Search for the cell housing the specified text and yield its (X, Y) center coordinate. 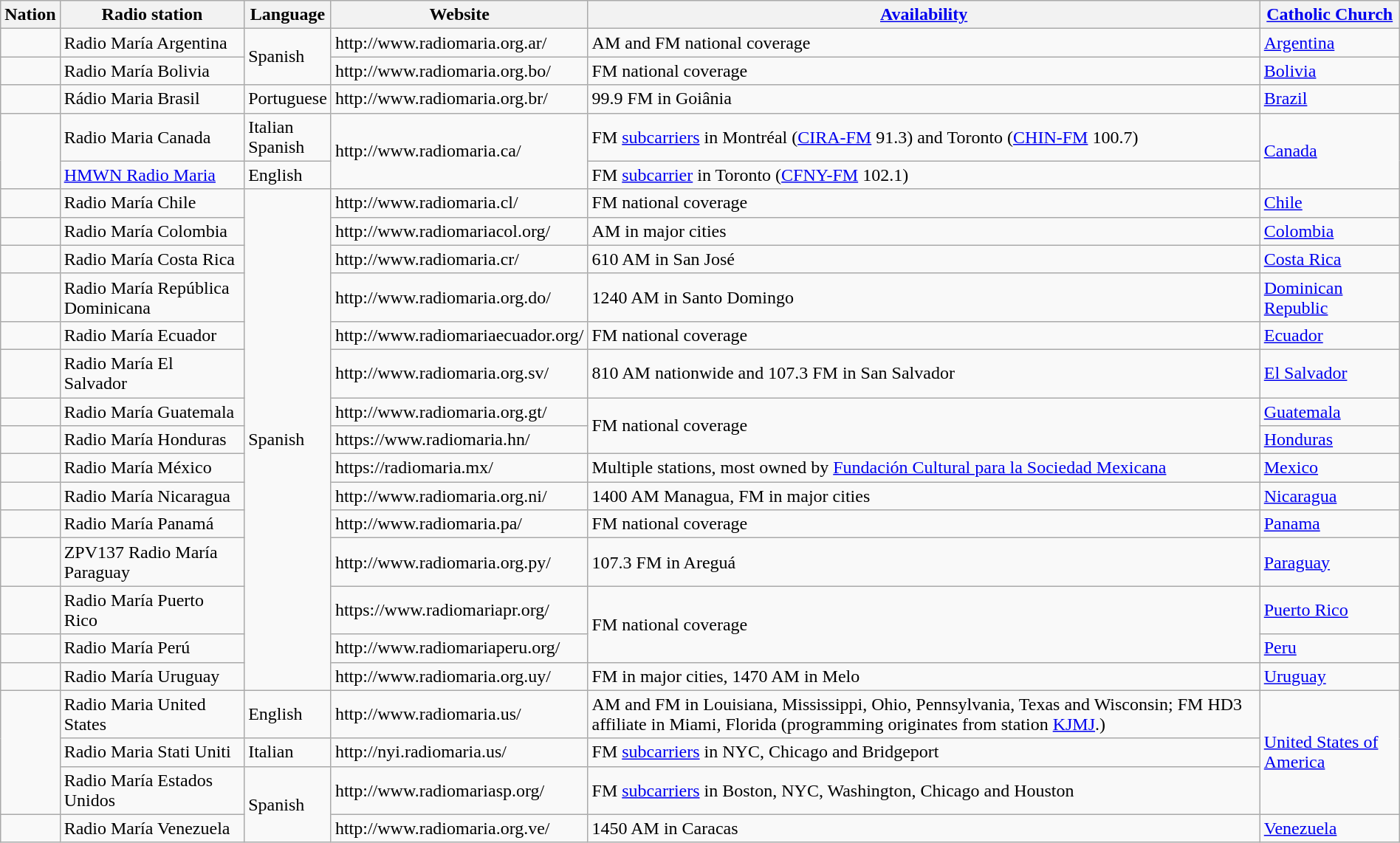
Portuguese (288, 99)
Costa Rica (1329, 259)
http://www.radiomaria.org.ar/ (459, 43)
ItalianSpanish (288, 137)
Radio María Uruguay (152, 676)
FM subcarriers in NYC, Chicago and Bridgeport (924, 752)
Radio María Venezuela (152, 828)
99.9 FM in Goiânia (924, 99)
1240 AM in Santo Domingo (924, 297)
https://www.radiomariapr.org/ (459, 610)
http://www.radiomaria.org.gt/ (459, 411)
Availability (924, 15)
Website (459, 15)
http://nyi.radiomaria.us/ (459, 752)
810 AM nationwide and 107.3 FM in San Salvador (924, 374)
Rádio Maria Brasil (152, 99)
Panama (1329, 524)
https://radiomaria.mx/ (459, 468)
Radio María México (152, 468)
FM subcarrier in Toronto (CFNY-FM 102.1) (924, 175)
Radio María Costa Rica (152, 259)
United States of America (1329, 752)
Honduras (1329, 440)
HMWN Radio Maria (152, 175)
Ecuador (1329, 335)
610 AM in San José (924, 259)
Radio María Nicaragua (152, 496)
Peru (1329, 648)
Mexico (1329, 468)
Argentina (1329, 43)
Italian (288, 752)
Paraguay (1329, 562)
Radio María Estados Unidos (152, 790)
Radio María Chile (152, 203)
http://www.radiomariaperu.org/ (459, 648)
http://www.radiomariaecuador.org/ (459, 335)
Colombia (1329, 231)
Guatemala (1329, 411)
Radio María El Salvador (152, 374)
Canada (1329, 151)
FM subcarriers in Boston, NYC, Washington, Chicago and Houston (924, 790)
Radio María Perú (152, 648)
Radio María Puerto Rico (152, 610)
http://www.radiomaria.org.do/ (459, 297)
http://www.radiomaria.pa/ (459, 524)
https://www.radiomaria.hn/ (459, 440)
http://www.radiomaria.org.uy/ (459, 676)
http://www.radiomaria.org.sv/ (459, 374)
Puerto Rico (1329, 610)
El Salvador (1329, 374)
Radio Maria United States (152, 715)
http://www.radiomaria.us/ (459, 715)
1400 AM Managua, FM in major cities (924, 496)
Radio María Guatemala (152, 411)
ZPV137 Radio María Paraguay (152, 562)
AM and FM national coverage (924, 43)
FM in major cities, 1470 AM in Melo (924, 676)
Radio María Argentina (152, 43)
http://www.radiomaria.org.ve/ (459, 828)
Venezuela (1329, 828)
http://www.radiomaria.org.ni/ (459, 496)
Brazil (1329, 99)
http://www.radiomaria.cr/ (459, 259)
http://www.radiomariacol.org/ (459, 231)
Uruguay (1329, 676)
AM in major cities (924, 231)
1450 AM in Caracas (924, 828)
http://www.radiomaria.ca/ (459, 151)
http://www.radiomaria.org.br/ (459, 99)
FM subcarriers in Montréal (CIRA-FM 91.3) and Toronto (CHIN-FM 100.7) (924, 137)
Radio station (152, 15)
http://www.radiomaria.cl/ (459, 203)
Chile (1329, 203)
Radio Maria Stati Uniti (152, 752)
Nation (30, 15)
Radio María Honduras (152, 440)
Language (288, 15)
Bolivia (1329, 71)
Radio María Bolivia (152, 71)
Multiple stations, most owned by Fundación Cultural para la Sociedad Mexicana (924, 468)
Radio María Ecuador (152, 335)
107.3 FM in Areguá (924, 562)
Radio Maria Canada (152, 137)
http://www.radiomaria.org.py/ (459, 562)
http://www.radiomariasp.org/ (459, 790)
Catholic Church (1329, 15)
Dominican Republic (1329, 297)
Nicaragua (1329, 496)
Radio María Panamá (152, 524)
http://www.radiomaria.org.bo/ (459, 71)
Radio María República Dominicana (152, 297)
Radio María Colombia (152, 231)
